From the cell containing the given text, extract its center point as (x, y) coordinate. 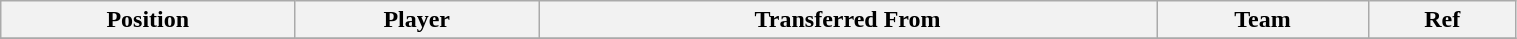
Transferred From (848, 20)
Team (1263, 20)
Ref (1442, 20)
Player (417, 20)
Position (148, 20)
